Extract the [X, Y] coordinate from the center of the cell holding the provided text.  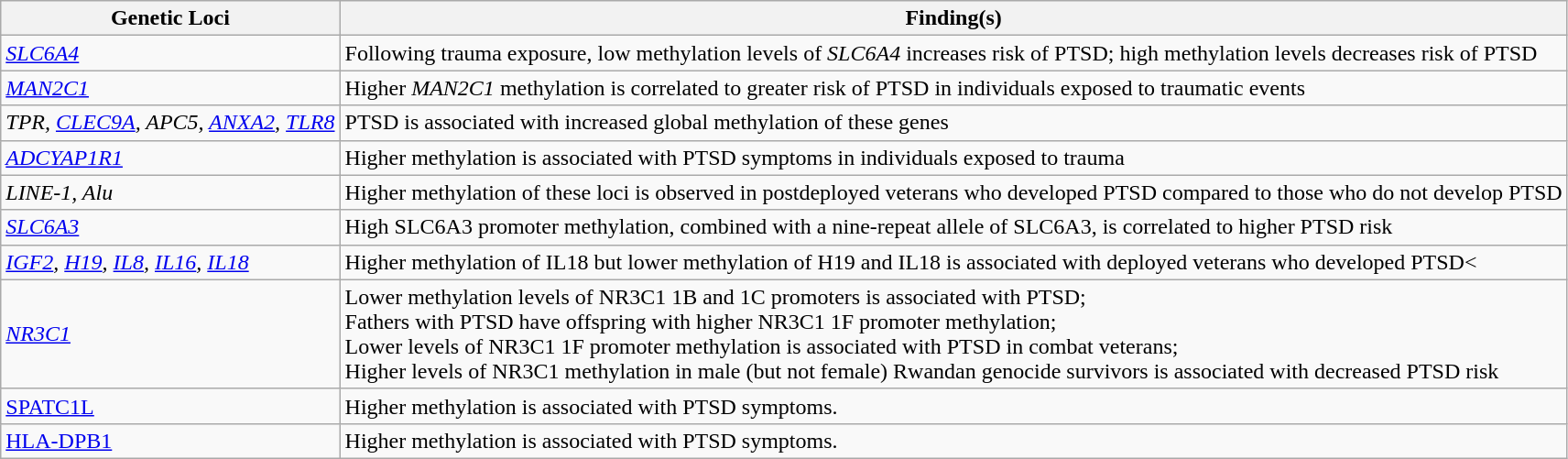
NR3C1 [170, 333]
Higher methylation of these loci is observed in postdeployed veterans who developed PTSD compared to those who do not develop PTSD [953, 192]
Following trauma exposure, low methylation levels of SLC6A4 increases risk of PTSD; high methylation levels decreases risk of PTSD [953, 53]
SLC6A3 [170, 227]
HLA-DPB1 [170, 441]
LINE-1, Alu [170, 192]
SLC6A4 [170, 53]
Higher methylation is associated with PTSD symptoms in individuals exposed to trauma [953, 158]
IGF2, H19, IL8, IL16, IL18 [170, 262]
ADCYAP1R1 [170, 158]
PTSD is associated with increased global methylation of these genes [953, 123]
Higher methylation of IL18 but lower methylation of H19 and IL18 is associated with deployed veterans who developed PTSD< [953, 262]
MAN2C1 [170, 88]
TPR, CLEC9A, APC5, ANXA2, TLR8 [170, 123]
Higher MAN2C1 methylation is correlated to greater risk of PTSD in individuals exposed to traumatic events [953, 88]
Genetic Loci [170, 18]
Finding(s) [953, 18]
High SLC6A3 promoter methylation, combined with a nine-repeat allele of SLC6A3, is correlated to higher PTSD risk [953, 227]
SPATC1L [170, 406]
